Search for the cell housing the specified text and yield its [X, Y] center coordinate. 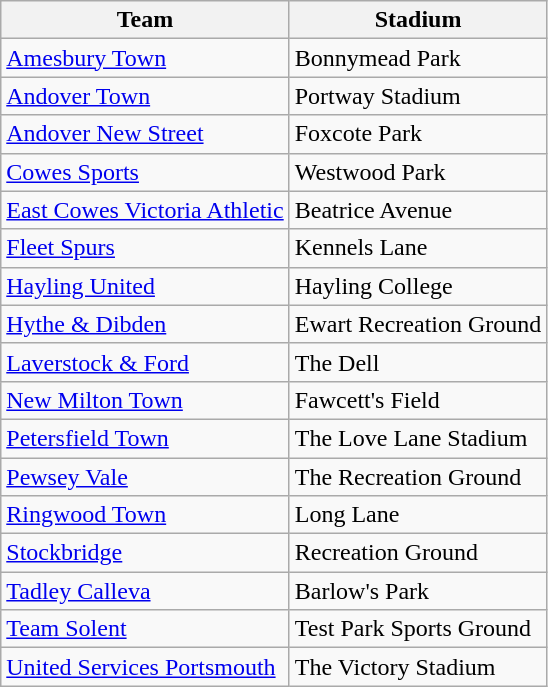
Barlow's Park [418, 591]
Andover New Street [145, 134]
Beatrice Avenue [418, 210]
The Love Lane Stadium [418, 438]
Kennels Lane [418, 248]
Team [145, 20]
East Cowes Victoria Athletic [145, 210]
Foxcote Park [418, 134]
United Services Portsmouth [145, 667]
Bonnymead Park [418, 58]
New Milton Town [145, 400]
Team Solent [145, 629]
Long Lane [418, 515]
Stadium [418, 20]
Hythe & Dibden [145, 324]
Pewsey Vale [145, 477]
Fleet Spurs [145, 248]
Ringwood Town [145, 515]
Cowes Sports [145, 172]
Tadley Calleva [145, 591]
Portway Stadium [418, 96]
The Recreation Ground [418, 477]
The Dell [418, 362]
Fawcett's Field [418, 400]
Petersfield Town [145, 438]
The Victory Stadium [418, 667]
Ewart Recreation Ground [418, 324]
Andover Town [145, 96]
Recreation Ground [418, 553]
Stockbridge [145, 553]
Westwood Park [418, 172]
Amesbury Town [145, 58]
Hayling United [145, 286]
Laverstock & Ford [145, 362]
Test Park Sports Ground [418, 629]
Hayling College [418, 286]
